Return the (X, Y) coordinate for the center point of the cell that contains the specified text.  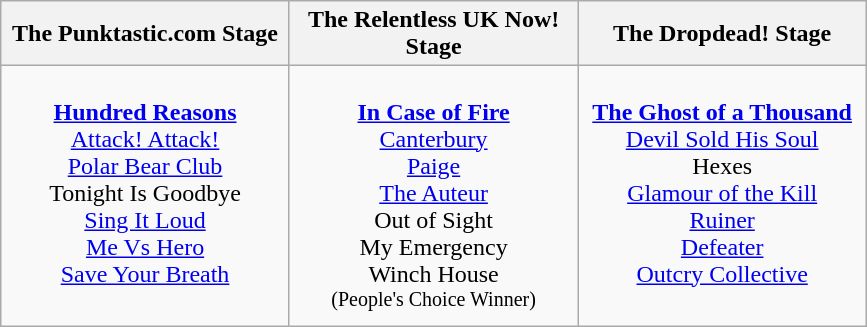
Hundred Reasons Attack! Attack! Polar Bear Club Tonight Is Goodbye Sing It Loud Me Vs Hero Save Your Breath (146, 196)
The Ghost of a Thousand Devil Sold His Soul Hexes Glamour of the Kill Ruiner Defeater Outcry Collective (722, 196)
The Dropdead! Stage (722, 34)
In Case of Fire Canterbury Paige The Auteur Out of Sight My Emergency Winch House(People's Choice Winner) (434, 196)
The Relentless UK Now! Stage (434, 34)
The Punktastic.com Stage (146, 34)
